Locate the cell with the specified text and output its [x, y] center coordinate. 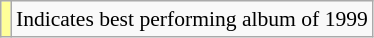
Indicates best performing album of 1999 [192, 19]
